Detect which cell encompasses the target text, then output its (X, Y) center coordinate. 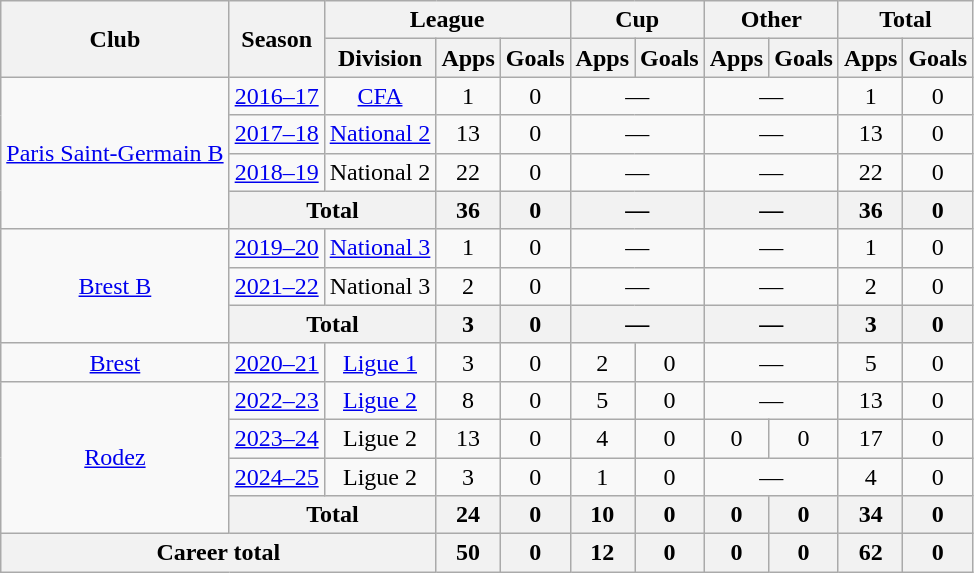
12 (602, 553)
2022–23 (276, 400)
League (447, 20)
24 (468, 515)
2016–17 (276, 96)
2024–25 (276, 477)
2023–24 (276, 438)
Ligue 1 (380, 362)
Cup (637, 20)
8 (468, 400)
Division (380, 58)
Season (276, 39)
34 (870, 515)
Other (771, 20)
Brest (115, 362)
2017–18 (276, 134)
2020–21 (276, 362)
10 (602, 515)
Paris Saint-Germain B (115, 153)
50 (468, 553)
Brest B (115, 286)
2018–19 (276, 172)
17 (870, 438)
62 (870, 553)
Club (115, 39)
Rodez (115, 457)
2019–20 (276, 248)
2021–22 (276, 286)
CFA (380, 96)
Career total (218, 553)
